Provide the (X, Y) coordinate of the cell's center where the given text is located.  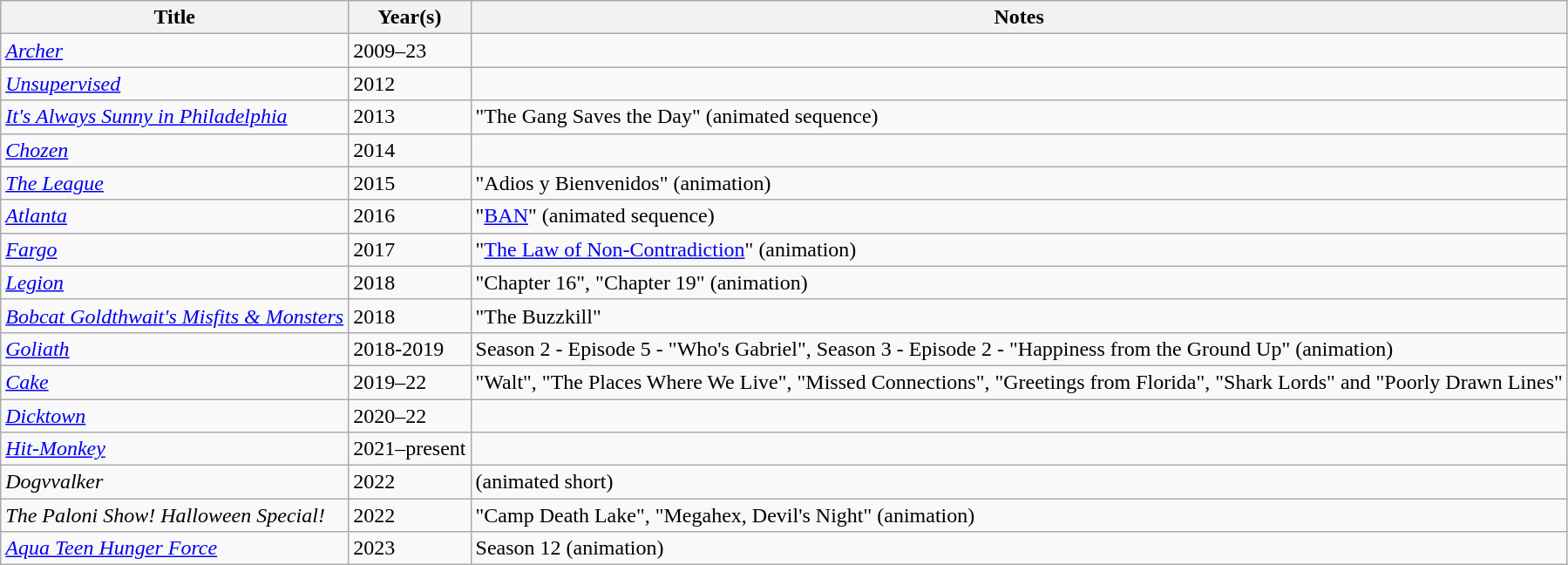
Atlanta (174, 216)
Season 2 - Episode 5 - "Who's Gabriel", Season 3 - Episode 2 - "Happiness from the Ground Up" (animation) (1019, 349)
The Paloni Show! Halloween Special! (174, 515)
"The Gang Saves the Day" (animated sequence) (1019, 117)
Legion (174, 282)
It's Always Sunny in Philadelphia (174, 117)
"BAN" (animated sequence) (1019, 216)
"Walt", "The Places Where We Live", "Missed Connections", "Greetings from Florida", "Shark Lords" and "Poorly Drawn Lines" (1019, 382)
2012 (410, 84)
Unsupervised (174, 84)
Season 12 (animation) (1019, 548)
2013 (410, 117)
2016 (410, 216)
2017 (410, 249)
2020–22 (410, 416)
2018-2019 (410, 349)
Chozen (174, 150)
2014 (410, 150)
Notes (1019, 17)
Title (174, 17)
Fargo (174, 249)
2019–22 (410, 382)
Year(s) (410, 17)
Archer (174, 51)
"Adios y Bienvenidos" (animation) (1019, 183)
2021–present (410, 449)
Goliath (174, 349)
Aqua Teen Hunger Force (174, 548)
(animated short) (1019, 482)
Cake (174, 382)
"Camp Death Lake", "Megahex, Devil's Night" (animation) (1019, 515)
2015 (410, 183)
"The Buzzkill" (1019, 316)
Bobcat Goldthwait's Misfits & Monsters (174, 316)
2023 (410, 548)
"The Law of Non-Contradiction" (animation) (1019, 249)
2009–23 (410, 51)
Dogvvalker (174, 482)
Hit-Monkey (174, 449)
The League (174, 183)
Dicktown (174, 416)
"Chapter 16", "Chapter 19" (animation) (1019, 282)
